Scan for the cell matching the given text and deliver its [x, y] coordinate at center. 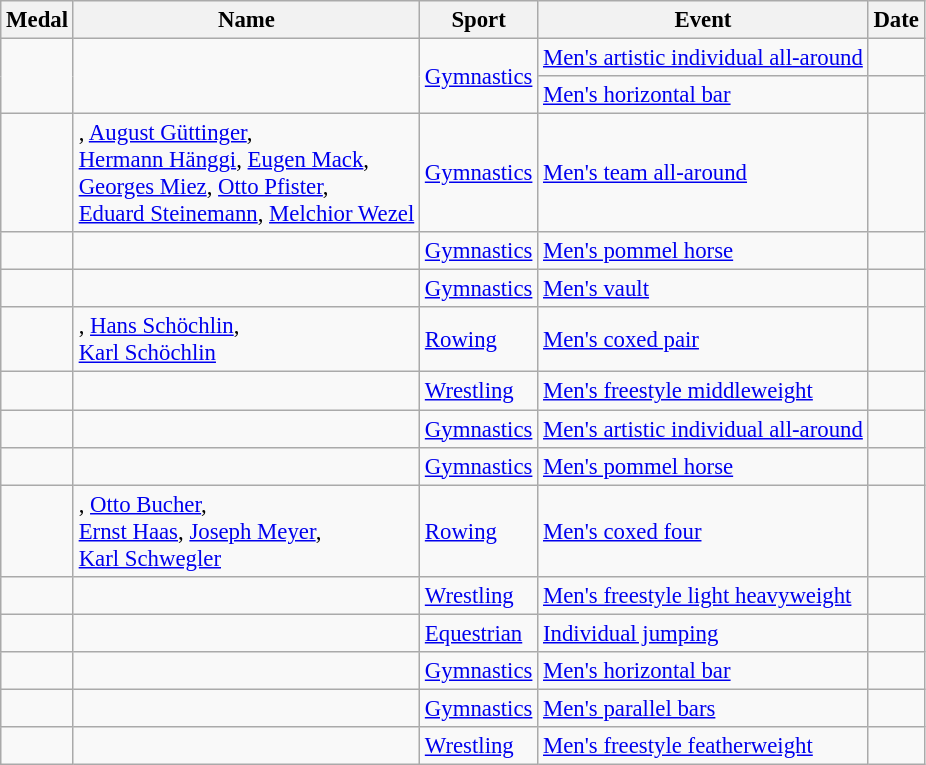
Men's freestyle featherweight [703, 746]
Men's parallel bars [703, 708]
, Otto Bucher,Ernst Haas, Joseph Meyer,Karl Schwegler [246, 531]
Men's vault [703, 289]
Men's coxed pair [703, 340]
Sport [479, 20]
, Hans Schöchlin,Karl Schöchlin [246, 340]
Men's coxed four [703, 531]
Equestrian [479, 633]
Event [703, 20]
Medal [38, 20]
Men's team all-around [703, 174]
Name [246, 20]
, August Güttinger,Hermann Hänggi, Eugen Mack,Georges Miez, Otto Pfister,Eduard Steinemann, Melchior Wezel [246, 174]
Men's freestyle light heavyweight [703, 595]
Date [896, 20]
Men's freestyle middleweight [703, 391]
Individual jumping [703, 633]
